From the cell containing the given text, extract its center point as [X, Y] coordinate. 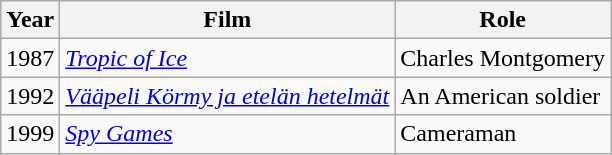
Tropic of Ice [228, 58]
1992 [30, 96]
Film [228, 20]
An American soldier [503, 96]
1987 [30, 58]
Vääpeli Körmy ja etelän hetelmät [228, 96]
Role [503, 20]
Spy Games [228, 134]
Cameraman [503, 134]
Year [30, 20]
Charles Montgomery [503, 58]
1999 [30, 134]
